Determine the (x, y) coordinate at the center of the cell enclosing the given text.  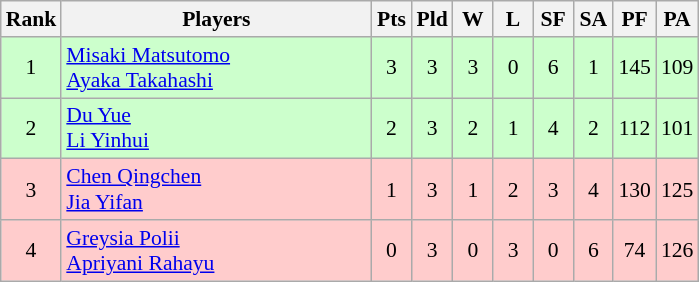
145 (634, 68)
Players (216, 19)
74 (634, 250)
Misaki Matsutomo Ayaka Takahashi (216, 68)
101 (678, 128)
SA (593, 19)
W (473, 19)
PF (634, 19)
Rank (32, 19)
L (513, 19)
109 (678, 68)
Du Yue Li Yinhui (216, 128)
125 (678, 190)
Pts (391, 19)
PA (678, 19)
SF (553, 19)
Chen Qingchen Jia Yifan (216, 190)
Pld (432, 19)
Greysia Polii Apriyani Rahayu (216, 250)
130 (634, 190)
126 (678, 250)
112 (634, 128)
